Return (x, y) of the center of cell containing provided text 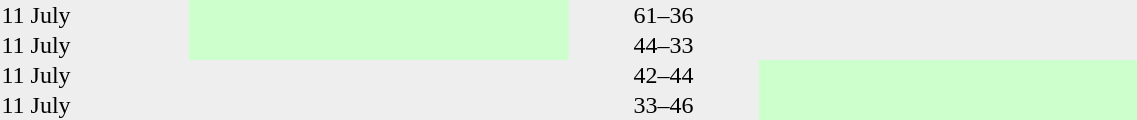
44–33 (664, 45)
42–44 (664, 75)
61–36 (664, 15)
33–46 (664, 105)
